Output the [X, Y] coordinate of the center of the cell containing the given text.  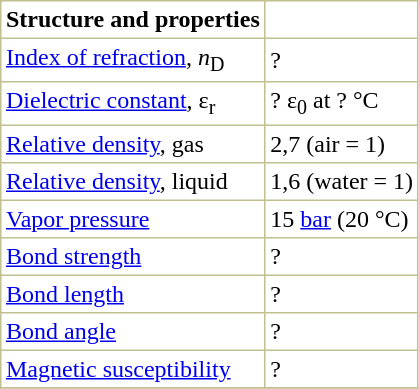
? ε0 at ? °C [342, 104]
Bond strength [133, 257]
1,6 (water = 1) [342, 182]
Relative density, gas [133, 145]
Bond angle [133, 332]
Magnetic susceptibility [133, 370]
Bond length [133, 295]
Vapor pressure [133, 220]
15 bar (20 °C) [342, 220]
Relative density, liquid [133, 182]
Structure and properties [133, 20]
Dielectric constant, εr [133, 104]
Index of refraction, nD [133, 60]
2,7 (air = 1) [342, 145]
